From the cell containing the given text, extract its center point as (X, Y) coordinate. 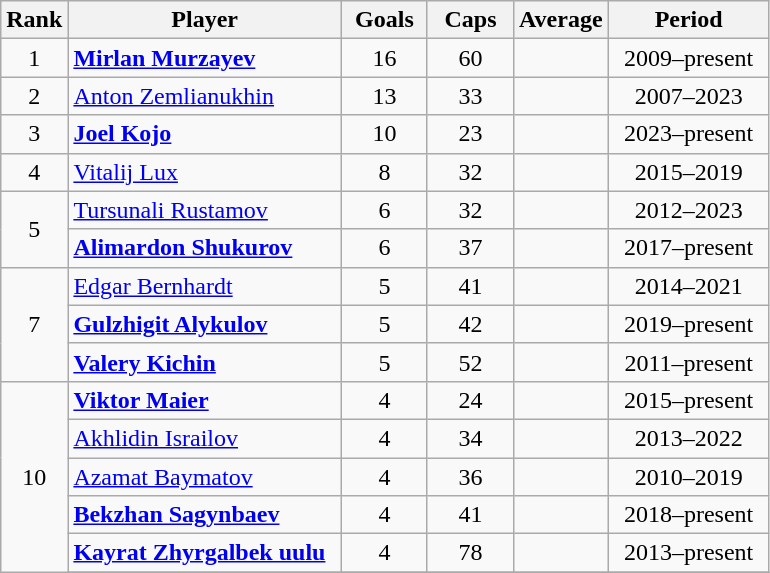
60 (470, 58)
2018–present (688, 515)
Akhlidin Israilov (205, 438)
1 (34, 58)
36 (470, 477)
2015–present (688, 400)
13 (384, 96)
Caps (470, 20)
34 (470, 438)
2013–present (688, 553)
Azamat Baymatov (205, 477)
Edgar Bernhardt (205, 286)
2013–2022 (688, 438)
Mirlan Murzayev (205, 58)
16 (384, 58)
78 (470, 553)
2019–present (688, 324)
Anton Zemlianukhin (205, 96)
23 (470, 134)
Valery Kichin (205, 362)
3 (34, 134)
Joel Kojo (205, 134)
Goals (384, 20)
Tursunali Rustamov (205, 210)
2023–present (688, 134)
Vitalij Lux (205, 172)
8 (384, 172)
2009–present (688, 58)
Bekzhan Sagynbaev (205, 515)
Average (562, 20)
52 (470, 362)
37 (470, 248)
2015–2019 (688, 172)
7 (34, 324)
2007–2023 (688, 96)
42 (470, 324)
Viktor Maier (205, 400)
2010–2019 (688, 477)
Alimardon Shukurov (205, 248)
Kayrat Zhyrgalbek uulu (205, 553)
Player (205, 20)
2011–present (688, 362)
2012–2023 (688, 210)
2017–present (688, 248)
2 (34, 96)
Gulzhigit Alykulov (205, 324)
33 (470, 96)
Rank (34, 20)
Period (688, 20)
24 (470, 400)
2014–2021 (688, 286)
